Return [X, Y] of the center of cell containing provided text 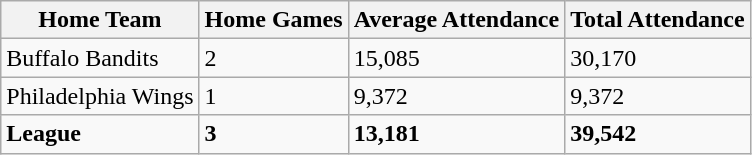
League [100, 134]
Home Games [274, 20]
13,181 [456, 134]
Buffalo Bandits [100, 58]
Average Attendance [456, 20]
3 [274, 134]
Home Team [100, 20]
Philadelphia Wings [100, 96]
30,170 [658, 58]
15,085 [456, 58]
2 [274, 58]
1 [274, 96]
39,542 [658, 134]
Total Attendance [658, 20]
